For the text-containing cell, return its midpoint in [x, y] coordinate format. 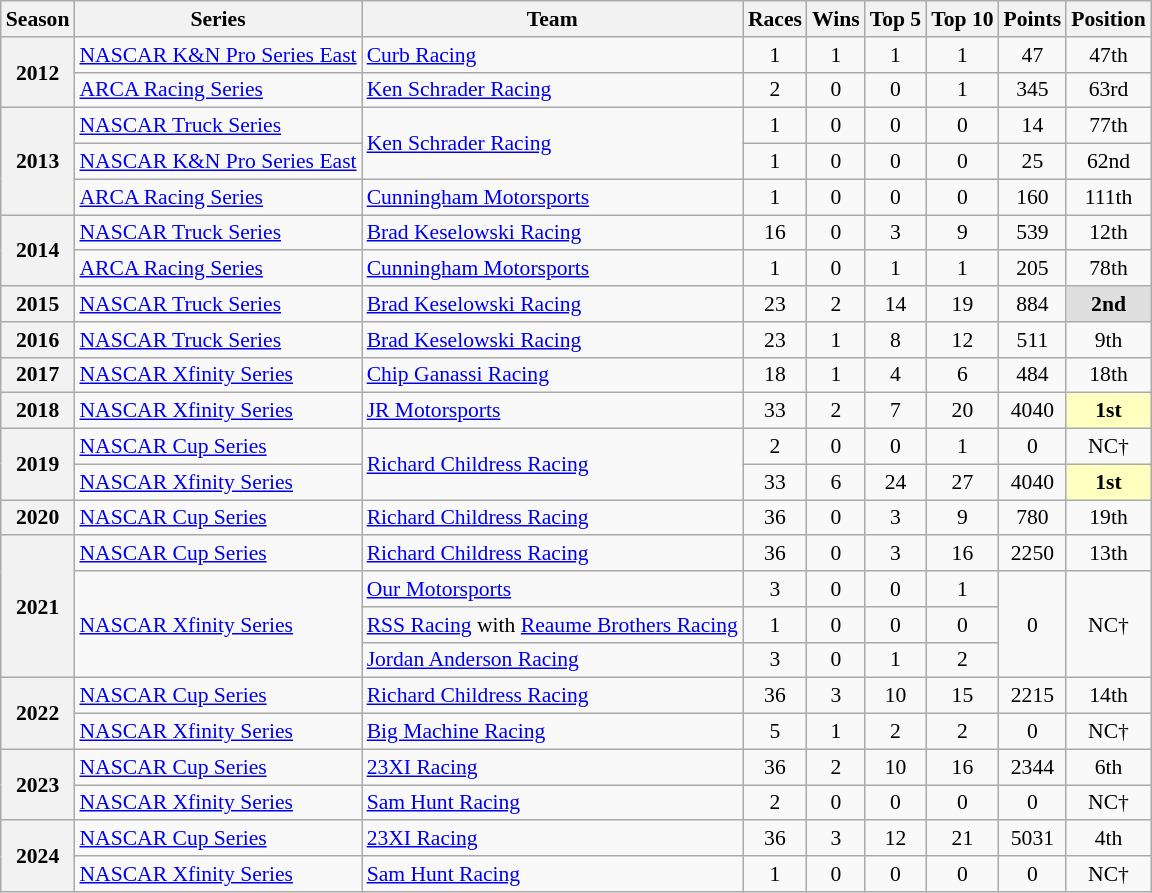
15 [962, 696]
78th [1108, 269]
2017 [38, 375]
345 [1033, 90]
25 [1033, 162]
Curb Racing [552, 55]
13th [1108, 554]
Position [1108, 19]
63rd [1108, 90]
2018 [38, 411]
8 [896, 340]
2344 [1033, 767]
47 [1033, 55]
19th [1108, 518]
780 [1033, 518]
Big Machine Racing [552, 732]
511 [1033, 340]
2020 [38, 518]
19 [962, 304]
2024 [38, 856]
2022 [38, 714]
Top 5 [896, 19]
2023 [38, 784]
Jordan Anderson Racing [552, 660]
27 [962, 482]
Team [552, 19]
Points [1033, 19]
77th [1108, 126]
2250 [1033, 554]
Season [38, 19]
JR Motorsports [552, 411]
Races [775, 19]
47th [1108, 55]
2012 [38, 72]
18 [775, 375]
24 [896, 482]
2015 [38, 304]
Our Motorsports [552, 589]
62nd [1108, 162]
5031 [1033, 839]
21 [962, 839]
18th [1108, 375]
Series [218, 19]
12th [1108, 233]
2215 [1033, 696]
2019 [38, 464]
6th [1108, 767]
884 [1033, 304]
RSS Racing with Reaume Brothers Racing [552, 625]
2nd [1108, 304]
2016 [38, 340]
14th [1108, 696]
Wins [836, 19]
2014 [38, 250]
20 [962, 411]
2013 [38, 162]
5 [775, 732]
111th [1108, 197]
4 [896, 375]
484 [1033, 375]
Top 10 [962, 19]
Chip Ganassi Racing [552, 375]
539 [1033, 233]
4th [1108, 839]
160 [1033, 197]
7 [896, 411]
9th [1108, 340]
2021 [38, 607]
205 [1033, 269]
